Search for the cell housing the specified text and yield its (x, y) center coordinate. 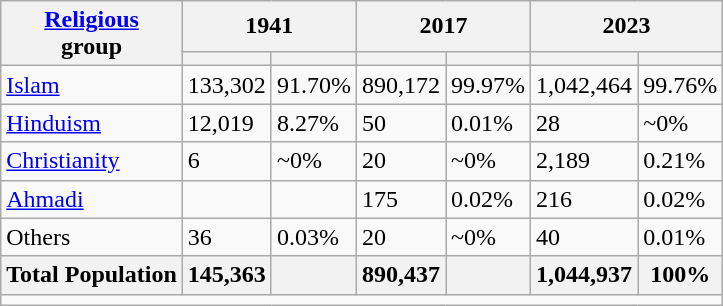
36 (226, 237)
Hinduism (92, 123)
Ahmadi (92, 199)
99.76% (680, 85)
91.70% (314, 85)
12,019 (226, 123)
8.27% (314, 123)
28 (584, 123)
175 (400, 199)
99.97% (488, 85)
Christianity (92, 161)
890,172 (400, 85)
1941 (269, 26)
890,437 (400, 275)
1,044,937 (584, 275)
Islam (92, 85)
6 (226, 161)
1,042,464 (584, 85)
0.21% (680, 161)
Total Population (92, 275)
133,302 (226, 85)
Others (92, 237)
100% (680, 275)
40 (584, 237)
2023 (627, 26)
2017 (443, 26)
50 (400, 123)
216 (584, 199)
0.03% (314, 237)
2,189 (584, 161)
145,363 (226, 275)
Religiousgroup (92, 34)
